Find where the given text appears and provide that cell's center as [X, Y] coordinate. 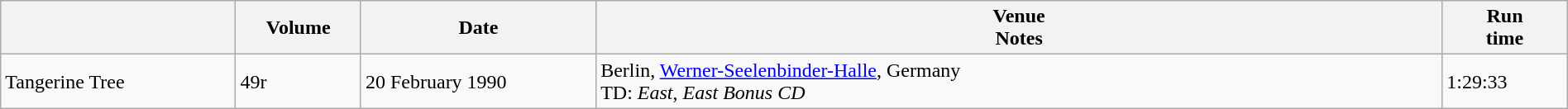
49r [299, 81]
Date [478, 28]
20 February 1990 [478, 81]
1:29:33 [1505, 81]
Runtime [1505, 28]
Berlin, Werner-Seelenbinder-Halle, GermanyTD: East, East Bonus CD [1019, 81]
VenueNotes [1019, 28]
Tangerine Tree [118, 81]
Volume [299, 28]
